Output the [x, y] coordinate of the center of the cell containing the given text.  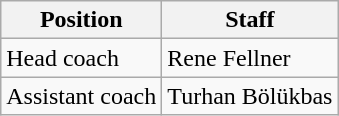
Head coach [82, 58]
Staff [250, 20]
Rene Fellner [250, 58]
Assistant coach [82, 96]
Position [82, 20]
Turhan Bölükbas [250, 96]
